Capture the cell that displays the provided text and extract its (X, Y) central coordinate. 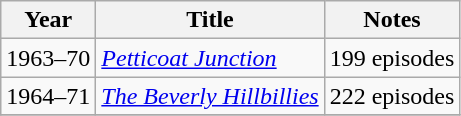
1963–70 (48, 58)
Year (48, 20)
222 episodes (392, 96)
1964–71 (48, 96)
Petticoat Junction (210, 58)
Title (210, 20)
The Beverly Hillbillies (210, 96)
Notes (392, 20)
199 episodes (392, 58)
